Output the (X, Y) coordinate of the center of the cell containing the given text.  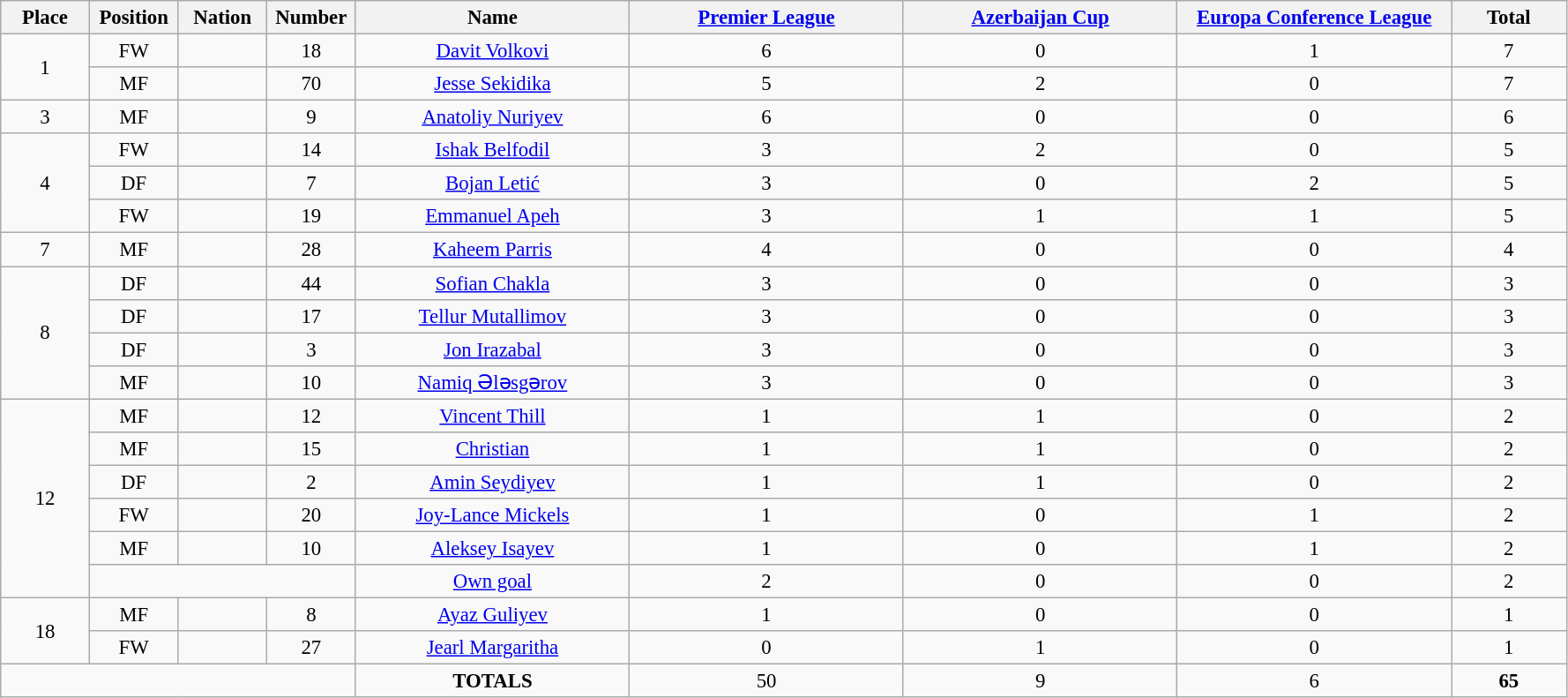
65 (1510, 681)
Number (312, 18)
Place (46, 18)
Emmanuel Apeh (492, 216)
Amin Seydiyev (492, 482)
Ishak Belfodil (492, 150)
Nation (222, 18)
Premier League (767, 18)
TOTALS (492, 681)
Jon Irazabal (492, 349)
Anatoliy Nuriyev (492, 117)
27 (312, 648)
Sofian Chakla (492, 283)
Total (1510, 18)
Aleksey Isayev (492, 548)
Jearl Margaritha (492, 648)
19 (312, 216)
Joy-Lance Mickels (492, 515)
Own goal (492, 582)
Tellur Mutallimov (492, 316)
Davit Volkovi (492, 51)
Jesse Sekidika (492, 84)
Christian (492, 449)
15 (312, 449)
17 (312, 316)
70 (312, 84)
28 (312, 250)
50 (767, 681)
14 (312, 150)
Namiq Ələsgərov (492, 382)
Position (134, 18)
Europa Conference League (1314, 18)
Vincent Thill (492, 416)
Kaheem Parris (492, 250)
Name (492, 18)
20 (312, 515)
Azerbaijan Cup (1041, 18)
44 (312, 283)
Ayaz Guliyev (492, 615)
Bojan Letić (492, 184)
